Capture the cell that displays the provided text and extract its (X, Y) central coordinate. 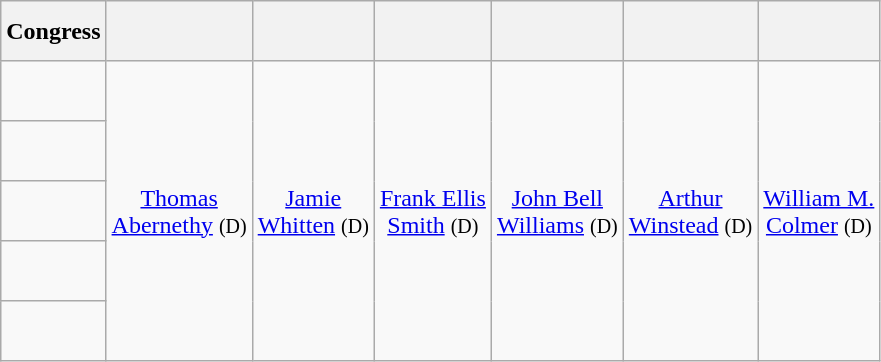
William M.Colmer (D) (819, 211)
ThomasAbernethy (D) (179, 211)
Frank EllisSmith (D) (432, 211)
JamieWhitten (D) (313, 211)
ArthurWinstead (D) (690, 211)
Congress (54, 31)
John BellWilliams (D) (557, 211)
